Return the (X, Y) coordinate for the center point of the cell that contains the specified text.  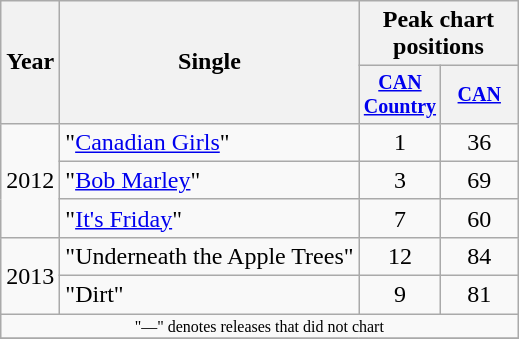
12 (400, 256)
CAN (480, 94)
60 (480, 218)
2012 (30, 180)
3 (400, 180)
"Dirt" (210, 295)
Single (210, 62)
2013 (30, 275)
1 (400, 142)
69 (480, 180)
"—" denotes releases that did not chart (260, 326)
36 (480, 142)
"Bob Marley" (210, 180)
"Underneath the Apple Trees" (210, 256)
"Canadian Girls" (210, 142)
84 (480, 256)
Peak chartpositions (438, 34)
CAN Country (400, 94)
Year (30, 62)
9 (400, 295)
81 (480, 295)
7 (400, 218)
"It's Friday" (210, 218)
